Capture the cell that displays the provided text and extract its [X, Y] central coordinate. 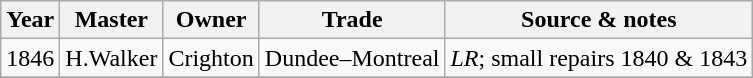
Owner [211, 20]
LR; small repairs 1840 & 1843 [599, 58]
Crighton [211, 58]
H.Walker [112, 58]
Master [112, 20]
Year [30, 20]
1846 [30, 58]
Source & notes [599, 20]
Dundee–Montreal [352, 58]
Trade [352, 20]
